Locate the cell with the specified text and output its (X, Y) center coordinate. 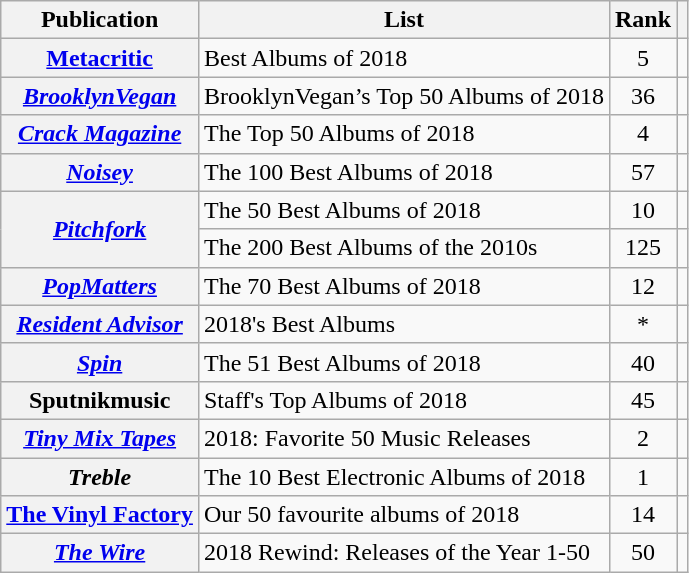
The Wire (100, 553)
4 (642, 134)
2018: Favorite 50 Music Releases (404, 438)
Staff's Top Albums of 2018 (404, 400)
BrooklynVegan’s Top 50 Albums of 2018 (404, 96)
Noisey (100, 172)
The 10 Best Electronic Albums of 2018 (404, 477)
The Top 50 Albums of 2018 (404, 134)
2018 Rewind: Releases of the Year 1-50 (404, 553)
Crack Magazine (100, 134)
2 (642, 438)
12 (642, 286)
45 (642, 400)
1 (642, 477)
Publication (100, 20)
40 (642, 362)
Best Albums of 2018 (404, 58)
10 (642, 210)
Sputnikmusic (100, 400)
PopMatters (100, 286)
BrooklynVegan (100, 96)
57 (642, 172)
Spin (100, 362)
125 (642, 248)
The 200 Best Albums of the 2010s (404, 248)
2018's Best Albums (404, 324)
The Vinyl Factory (100, 515)
5 (642, 58)
The 70 Best Albums of 2018 (404, 286)
36 (642, 96)
Rank (642, 20)
Treble (100, 477)
14 (642, 515)
The 51 Best Albums of 2018 (404, 362)
Tiny Mix Tapes (100, 438)
The 50 Best Albums of 2018 (404, 210)
The 100 Best Albums of 2018 (404, 172)
Our 50 favourite albums of 2018 (404, 515)
50 (642, 553)
* (642, 324)
List (404, 20)
Metacritic (100, 58)
Pitchfork (100, 229)
Resident Advisor (100, 324)
